Scan for the cell matching the given text and deliver its (X, Y) coordinate at center. 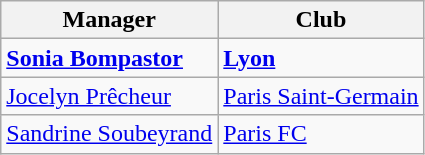
Paris FC (321, 134)
Club (321, 20)
Sandrine Soubeyrand (110, 134)
Manager (110, 20)
Sonia Bompastor (110, 58)
Jocelyn Prêcheur (110, 96)
Paris Saint-Germain (321, 96)
Lyon (321, 58)
